Output the [x, y] coordinate of the center of the cell containing the given text.  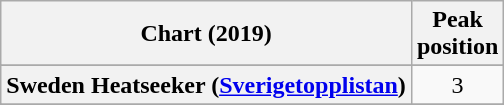
Chart (2019) [206, 34]
3 [457, 85]
Peakposition [457, 34]
Sweden Heatseeker (Sverigetopplistan) [206, 85]
